Detect which cell encompasses the target text, then output its (x, y) center coordinate. 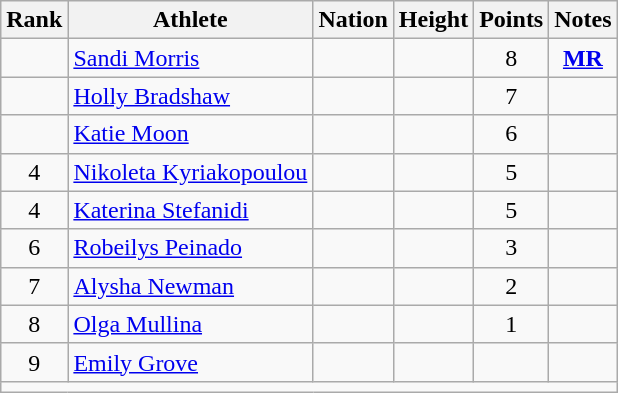
Nation (353, 20)
Points (512, 20)
MR (583, 58)
2 (512, 286)
Holly Bradshaw (190, 96)
9 (34, 362)
Emily Grove (190, 362)
1 (512, 324)
3 (512, 248)
Alysha Newman (190, 286)
Notes (583, 20)
Nikoleta Kyriakopoulou (190, 172)
Robeilys Peinado (190, 248)
Olga Mullina (190, 324)
Katerina Stefanidi (190, 210)
Sandi Morris (190, 58)
Rank (34, 20)
Athlete (190, 20)
Katie Moon (190, 134)
Height (433, 20)
